Pinpoint the cell where the given text exists, returning its (X, Y) midpoint coordinate. 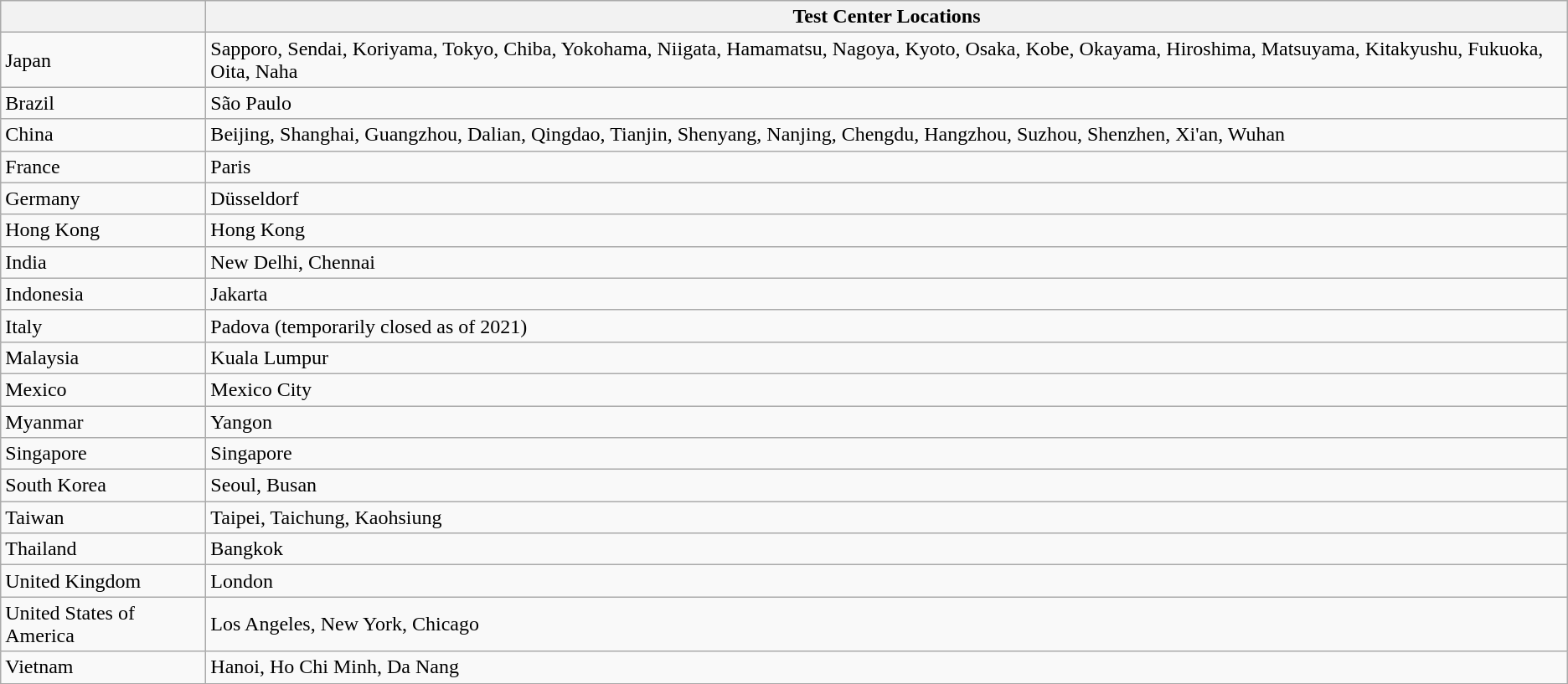
United States of America (104, 625)
Myanmar (104, 421)
Padova (temporarily closed as of 2021) (886, 326)
Indonesia (104, 294)
Taiwan (104, 517)
Japan (104, 60)
South Korea (104, 486)
London (886, 581)
Malaysia (104, 357)
Paris (886, 167)
Los Angeles, New York, Chicago (886, 625)
Düsseldorf (886, 198)
Mexico (104, 389)
Beijing, Shanghai, Guangzhou, Dalian, Qingdao, Tianjin, Shenyang, Nanjing, Chengdu, Hangzhou, Suzhou, Shenzhen, Xi'an, Wuhan (886, 135)
Vietnam (104, 667)
Germany (104, 198)
São Paulo (886, 103)
Seoul, Busan (886, 486)
Kuala Lumpur (886, 357)
Hanoi, Ho Chi Minh, Da Nang (886, 667)
Mexico City (886, 389)
Brazil (104, 103)
Test Center Locations (886, 17)
Jakarta (886, 294)
United Kingdom (104, 581)
Yangon (886, 421)
Bangkok (886, 549)
Thailand (104, 549)
India (104, 262)
China (104, 135)
Taipei, Taichung, Kaohsiung (886, 517)
New Delhi, Chennai (886, 262)
Italy (104, 326)
France (104, 167)
